Scan for the cell matching the given text and deliver its (x, y) coordinate at center. 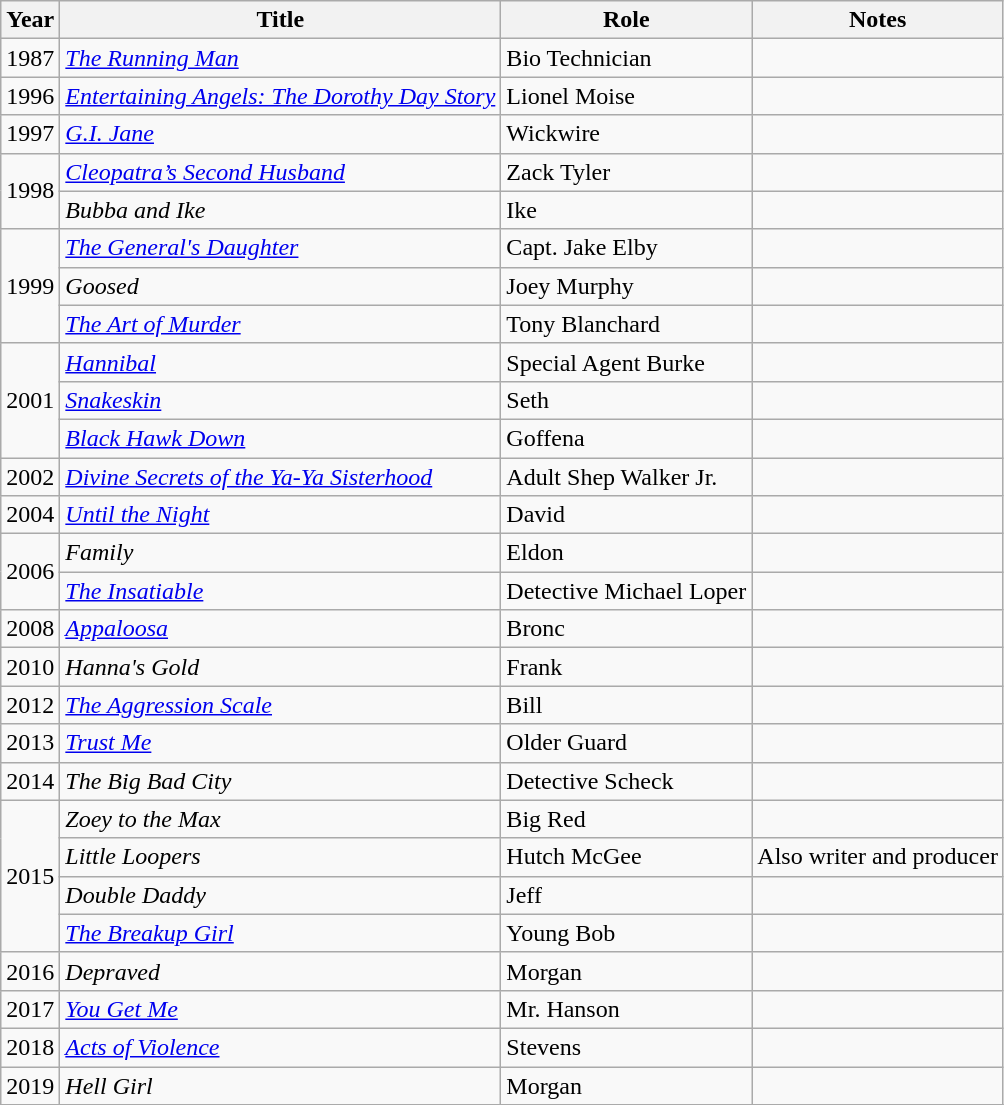
Little Loopers (280, 857)
The Running Man (280, 58)
The Big Bad City (280, 781)
Frank (626, 667)
Until the Night (280, 515)
Eldon (626, 553)
Divine Secrets of the Ya-Ya Sisterhood (280, 477)
2004 (30, 515)
2012 (30, 705)
Tony Blanchard (626, 324)
Family (280, 553)
2002 (30, 477)
2013 (30, 743)
Trust Me (280, 743)
Acts of Violence (280, 1047)
2008 (30, 629)
2006 (30, 572)
Special Agent Burke (626, 362)
1996 (30, 96)
2016 (30, 971)
Cleopatra’s Second Husband (280, 172)
G.I. Jane (280, 134)
Lionel Moise (626, 96)
Notes (878, 20)
Young Bob (626, 933)
2001 (30, 400)
Double Daddy (280, 895)
2014 (30, 781)
David (626, 515)
Black Hawk Down (280, 438)
2010 (30, 667)
Hannibal (280, 362)
Zoey to the Max (280, 819)
Jeff (626, 895)
Ike (626, 210)
Detective Scheck (626, 781)
The Insatiable (280, 591)
Older Guard (626, 743)
1999 (30, 286)
Role (626, 20)
Zack Tyler (626, 172)
2019 (30, 1085)
Appaloosa (280, 629)
1987 (30, 58)
Detective Michael Loper (626, 591)
Hanna's Gold (280, 667)
Snakeskin (280, 400)
Bronc (626, 629)
The Breakup Girl (280, 933)
Goosed (280, 286)
Also writer and producer (878, 857)
Joey Murphy (626, 286)
Adult Shep Walker Jr. (626, 477)
2018 (30, 1047)
Bio Technician (626, 58)
Big Red (626, 819)
Seth (626, 400)
Capt. Jake Elby (626, 248)
Wickwire (626, 134)
Stevens (626, 1047)
The Art of Murder (280, 324)
The Aggression Scale (280, 705)
Year (30, 20)
Title (280, 20)
You Get Me (280, 1009)
Depraved (280, 971)
2015 (30, 876)
Hutch McGee (626, 857)
Bubba and Ike (280, 210)
2017 (30, 1009)
The General's Daughter (280, 248)
Hell Girl (280, 1085)
Mr. Hanson (626, 1009)
1997 (30, 134)
Goffena (626, 438)
Entertaining Angels: The Dorothy Day Story (280, 96)
1998 (30, 191)
Bill (626, 705)
